Capture the cell that displays the provided text and extract its (X, Y) central coordinate. 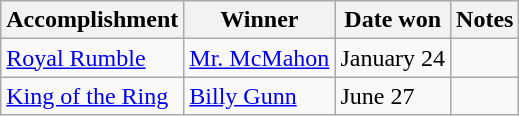
Royal Rumble (92, 58)
Billy Gunn (260, 96)
King of the Ring (92, 96)
Date won (393, 20)
Winner (260, 20)
Mr. McMahon (260, 58)
June 27 (393, 96)
Accomplishment (92, 20)
January 24 (393, 58)
Notes (485, 20)
